Return [X, Y] of the center of cell containing provided text 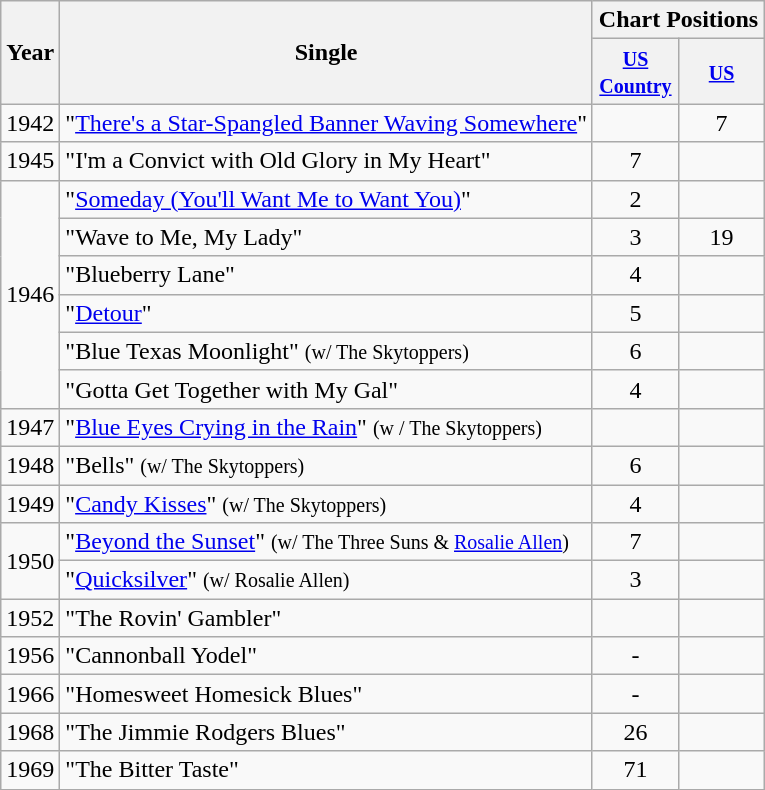
1948 [30, 465]
5 [635, 313]
1949 [30, 503]
"Detour" [326, 313]
"Wave to Me, My Lady" [326, 237]
"Gotta Get Together with My Gal" [326, 389]
US Country [635, 72]
1942 [30, 123]
19 [722, 237]
"The Rovin' Gambler" [326, 618]
"I'm a Convict with Old Glory in My Heart" [326, 161]
71 [635, 770]
2 [635, 199]
1952 [30, 618]
"Cannonball Yodel" [326, 656]
1950 [30, 561]
1966 [30, 694]
1945 [30, 161]
"The Jimmie Rodgers Blues" [326, 732]
1946 [30, 294]
1969 [30, 770]
1956 [30, 656]
"Bells" (w/ The Skytoppers) [326, 465]
1947 [30, 427]
"Candy Kisses" (w/ The Skytoppers) [326, 503]
Chart Positions [678, 20]
US [722, 72]
"The Bitter Taste" [326, 770]
"Blue Texas Moonlight" (w/ The Skytoppers) [326, 351]
26 [635, 732]
"Blueberry Lane" [326, 275]
"Someday (You'll Want Me to Want You)" [326, 199]
Single [326, 52]
1968 [30, 732]
Year [30, 52]
"Quicksilver" (w/ Rosalie Allen) [326, 580]
"Beyond the Sunset" (w/ The Three Suns & Rosalie Allen) [326, 542]
"Blue Eyes Crying in the Rain" (w / The Skytoppers) [326, 427]
"Homesweet Homesick Blues" [326, 694]
"There's a Star-Spangled Banner Waving Somewhere" [326, 123]
